Provide the [X, Y] coordinate of the cell's center where the given text is located.  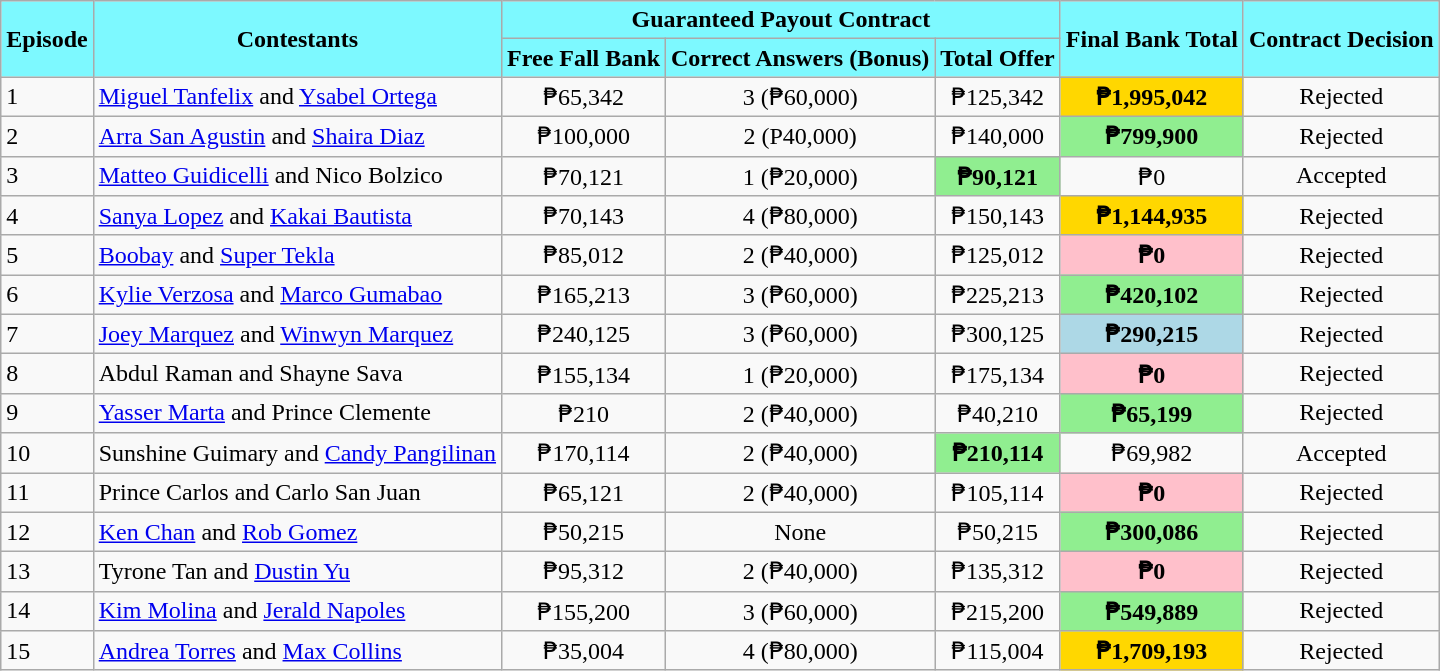
₱65,199 [1152, 413]
None [800, 532]
₱95,312 [584, 572]
₱135,312 [998, 572]
₱115,004 [998, 651]
₱100,000 [584, 136]
₱125,012 [998, 255]
10 [47, 453]
Correct Answers (Bonus) [800, 58]
₱215,200 [998, 611]
₱70,121 [584, 176]
Episode [47, 39]
₱140,000 [998, 136]
2 (P40,000) [800, 136]
Free Fall Bank [584, 58]
₱240,125 [584, 334]
₱125,342 [998, 97]
₱65,121 [584, 492]
₱210,114 [998, 453]
Andrea Torres and Max Collins [297, 651]
₱105,114 [998, 492]
9 [47, 413]
₱65,342 [584, 97]
₱1,709,193 [1152, 651]
₱85,012 [584, 255]
6 [47, 295]
₱300,125 [998, 334]
₱1,995,042 [1152, 97]
3 [47, 176]
₱549,889 [1152, 611]
₱155,134 [584, 374]
₱40,210 [998, 413]
Tyrone Tan and Dustin Yu [297, 572]
Contract Decision [1341, 39]
₱70,143 [584, 216]
₱290,215 [1152, 334]
Arra San Agustin and Shaira Diaz [297, 136]
Total Offer [998, 58]
15 [47, 651]
Contestants [297, 39]
1 [47, 97]
4 [47, 216]
₱175,134 [998, 374]
Kim Molina and Jerald Napoles [297, 611]
₱300,086 [1152, 532]
Matteo Guidicelli and Nico Bolzico [297, 176]
₱210 [584, 413]
Abdul Raman and Shayne Sava [297, 374]
13 [47, 572]
Sunshine Guimary and Candy Pangilinan [297, 453]
Yasser Marta and Prince Clemente [297, 413]
Sanya Lopez and Kakai Bautista [297, 216]
Final Bank Total [1152, 39]
₱35,004 [584, 651]
₱165,213 [584, 295]
₱799,900 [1152, 136]
Prince Carlos and Carlo San Juan [297, 492]
₱90,121 [998, 176]
₱69,982 [1152, 453]
12 [47, 532]
Guaranteed Payout Contract [782, 20]
₱420,102 [1152, 295]
14 [47, 611]
₱170,114 [584, 453]
₱150,143 [998, 216]
₱155,200 [584, 611]
Joey Marquez and Winwyn Marquez [297, 334]
Miguel Tanfelix and Ysabel Ortega [297, 97]
Ken Chan and Rob Gomez [297, 532]
₱1,144,935 [1152, 216]
Kylie Verzosa and Marco Gumabao [297, 295]
7 [47, 334]
₱225,213 [998, 295]
11 [47, 492]
8 [47, 374]
5 [47, 255]
2 [47, 136]
Boobay and Super Tekla [297, 255]
